Provide the [x, y] coordinate of the cell's center where the given text is located.  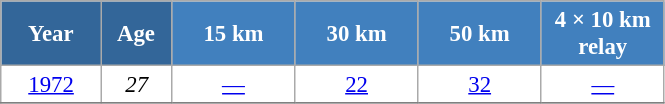
1972 [52, 85]
22 [356, 85]
50 km [480, 34]
15 km [234, 34]
Year [52, 34]
32 [480, 85]
30 km [356, 34]
4 × 10 km relay [602, 34]
27 [136, 85]
Age [136, 34]
